Return [X, Y] of the center of cell containing provided text 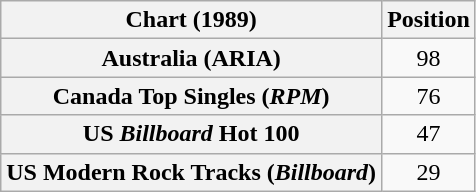
29 [429, 172]
98 [429, 58]
47 [429, 134]
US Modern Rock Tracks (Billboard) [192, 172]
Chart (1989) [192, 20]
Australia (ARIA) [192, 58]
76 [429, 96]
US Billboard Hot 100 [192, 134]
Position [429, 20]
Canada Top Singles (RPM) [192, 96]
